From the cell containing the given text, extract its center point as (x, y) coordinate. 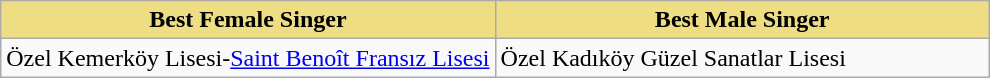
Özel Kemerköy Lisesi-Saint Benoît Fransız Lisesi (248, 58)
Best Male Singer (742, 20)
Özel Kadıköy Güzel Sanatlar Lisesi (742, 58)
Best Female Singer (248, 20)
